Locate the cell with the specified text and output its (x, y) center coordinate. 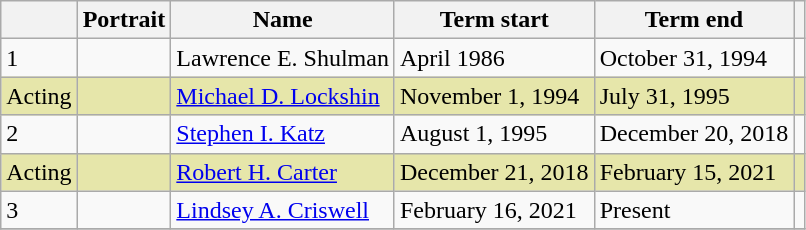
3 (39, 210)
October 31, 1994 (694, 58)
November 1, 1994 (494, 96)
Lawrence E. Shulman (283, 58)
July 31, 1995 (694, 96)
1 (39, 58)
2 (39, 134)
December 21, 2018 (494, 172)
August 1, 1995 (494, 134)
Term start (494, 20)
December 20, 2018 (694, 134)
Portrait (124, 20)
February 16, 2021 (494, 210)
February 15, 2021 (694, 172)
Name (283, 20)
Michael D. Lockshin (283, 96)
April 1986 (494, 58)
Term end (694, 20)
Lindsey A. Criswell (283, 210)
Present (694, 210)
Robert H. Carter (283, 172)
Stephen I. Katz (283, 134)
